Pinpoint the cell where the given text exists, returning its (X, Y) midpoint coordinate. 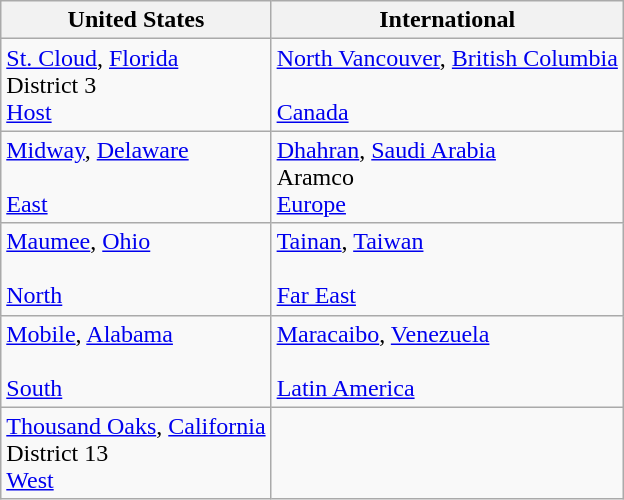
North Vancouver, British ColumbiaCanada (447, 85)
St. Cloud, FloridaDistrict 3Host (136, 85)
United States (136, 20)
Maumee, OhioNorth (136, 269)
International (447, 20)
Maracaibo, Venezuela Latin America (447, 361)
Mobile, AlabamaSouth (136, 361)
Midway, DelawareEast (136, 177)
Dhahran, Saudi ArabiaAramcoEurope (447, 177)
Thousand Oaks, CaliforniaDistrict 13West (136, 453)
Tainan, TaiwanFar East (447, 269)
